Capture the cell that displays the provided text and extract its (X, Y) central coordinate. 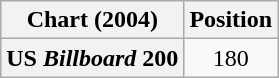
Chart (2004) (92, 20)
US Billboard 200 (92, 58)
Position (231, 20)
180 (231, 58)
